Capture the cell that displays the provided text and extract its (X, Y) central coordinate. 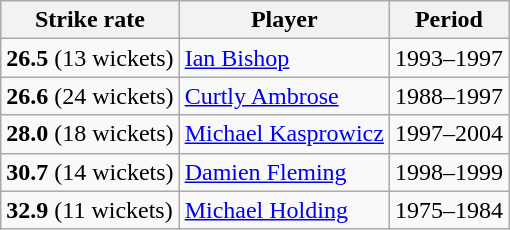
Player (284, 20)
1997–2004 (448, 134)
28.0 (18 wickets) (90, 134)
1998–1999 (448, 172)
Damien Fleming (284, 172)
Ian Bishop (284, 58)
1993–1997 (448, 58)
Strike rate (90, 20)
26.5 (13 wickets) (90, 58)
1988–1997 (448, 96)
32.9 (11 wickets) (90, 210)
Curtly Ambrose (284, 96)
30.7 (14 wickets) (90, 172)
Michael Holding (284, 210)
26.6 (24 wickets) (90, 96)
1975–1984 (448, 210)
Period (448, 20)
Michael Kasprowicz (284, 134)
